Pinpoint the cell where the given text exists, returning its (x, y) midpoint coordinate. 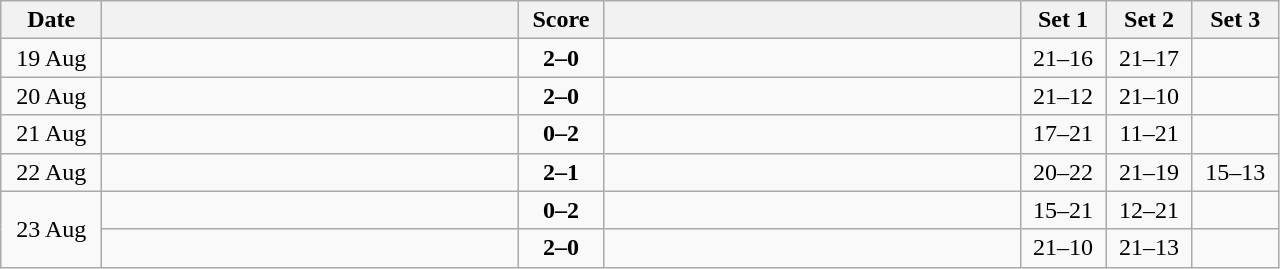
20–22 (1063, 172)
21–19 (1149, 172)
21–16 (1063, 58)
Date (52, 20)
Set 1 (1063, 20)
Score (561, 20)
Set 3 (1235, 20)
15–13 (1235, 172)
2–1 (561, 172)
20 Aug (52, 96)
11–21 (1149, 134)
21–12 (1063, 96)
12–21 (1149, 210)
Set 2 (1149, 20)
21 Aug (52, 134)
21–17 (1149, 58)
21–13 (1149, 248)
23 Aug (52, 229)
19 Aug (52, 58)
22 Aug (52, 172)
17–21 (1063, 134)
15–21 (1063, 210)
